From the cell containing the given text, extract its center point as (X, Y) coordinate. 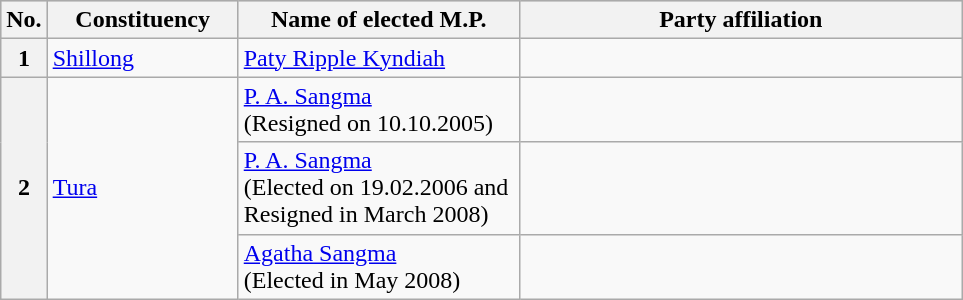
Agatha Sangma(Elected in May 2008) (378, 266)
Party affiliation (740, 20)
P. A. Sangma(Resigned on 10.10.2005) (378, 110)
2 (24, 188)
Paty Ripple Kyndiah (378, 58)
Constituency (142, 20)
Tura (142, 188)
P. A. Sangma(Elected on 19.02.2006 and Resigned in March 2008) (378, 188)
1 (24, 58)
Shillong (142, 58)
Name of elected M.P. (378, 20)
No. (24, 20)
